Identify which cell holds the provided text, then report its [X, Y] central coordinate. 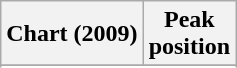
Peakposition [189, 34]
Chart (2009) [72, 34]
